Return (x, y) of the center of cell containing provided text 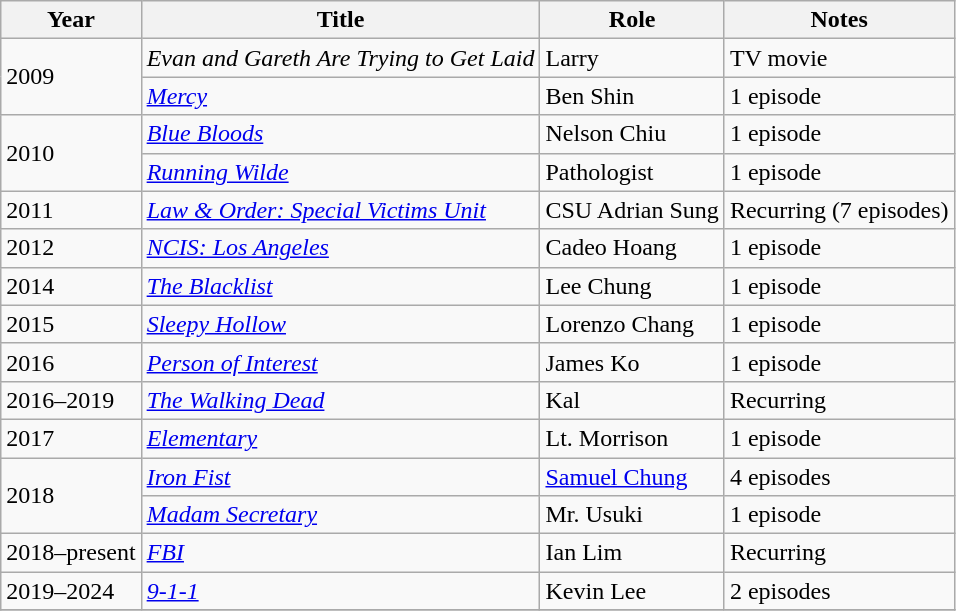
Year (71, 20)
Samuel Chung (632, 477)
2018–present (71, 553)
2017 (71, 438)
Blue Bloods (340, 134)
4 episodes (839, 477)
Iron Fist (340, 477)
Elementary (340, 438)
2014 (71, 286)
2016–2019 (71, 400)
FBI (340, 553)
Pathologist (632, 172)
Mercy (340, 96)
Ben Shin (632, 96)
Ian Lim (632, 553)
2012 (71, 248)
2016 (71, 362)
The Walking Dead (340, 400)
NCIS: Los Angeles (340, 248)
Larry (632, 58)
TV movie (839, 58)
2 episodes (839, 591)
The Blacklist (340, 286)
James Ko (632, 362)
2009 (71, 77)
Mr. Usuki (632, 515)
Law & Order: Special Victims Unit (340, 210)
Running Wilde (340, 172)
Lt. Morrison (632, 438)
Evan and Gareth Are Trying to Get Laid (340, 58)
Sleepy Hollow (340, 324)
Title (340, 20)
2018 (71, 496)
Role (632, 20)
Lee Chung (632, 286)
9-1-1 (340, 591)
Kal (632, 400)
Notes (839, 20)
Person of Interest (340, 362)
Lorenzo Chang (632, 324)
2010 (71, 153)
Cadeo Hoang (632, 248)
Madam Secretary (340, 515)
Nelson Chiu (632, 134)
Recurring (7 episodes) (839, 210)
2015 (71, 324)
CSU Adrian Sung (632, 210)
2019–2024 (71, 591)
Kevin Lee (632, 591)
2011 (71, 210)
